Search for the cell housing the specified text and yield its [X, Y] center coordinate. 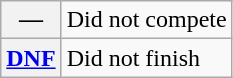
— [31, 20]
Did not compete [146, 20]
DNF [31, 58]
Did not finish [146, 58]
